Determine the [x, y] coordinate at the center of the cell enclosing the given text.  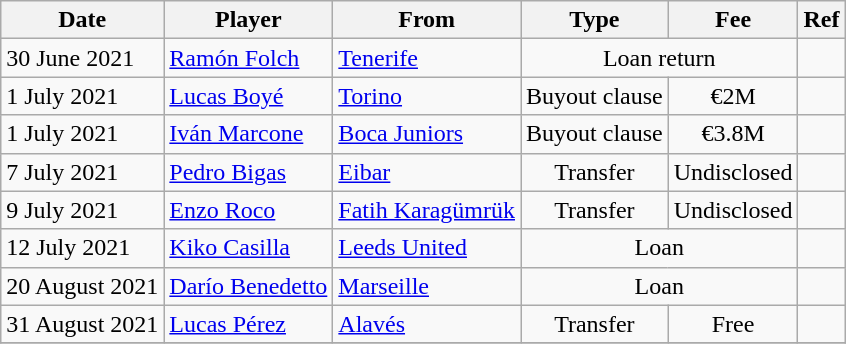
31 August 2021 [82, 324]
Ref [822, 20]
Leeds United [427, 248]
€3.8M [733, 134]
Fee [733, 20]
Ramón Folch [248, 58]
Boca Juniors [427, 134]
Marseille [427, 286]
Kiko Casilla [248, 248]
€2M [733, 96]
Enzo Roco [248, 210]
Type [595, 20]
From [427, 20]
Loan return [660, 58]
Lucas Pérez [248, 324]
Date [82, 20]
9 July 2021 [82, 210]
Alavés [427, 324]
Player [248, 20]
Iván Marcone [248, 134]
20 August 2021 [82, 286]
7 July 2021 [82, 172]
Free [733, 324]
Pedro Bigas [248, 172]
Tenerife [427, 58]
12 July 2021 [82, 248]
Torino [427, 96]
Darío Benedetto [248, 286]
30 June 2021 [82, 58]
Lucas Boyé [248, 96]
Eibar [427, 172]
Fatih Karagümrük [427, 210]
